Determine the [x, y] coordinate at the center of the cell enclosing the given text.  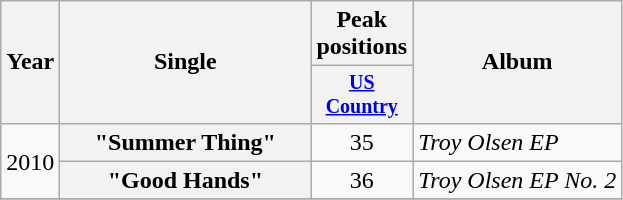
Troy Olsen EP [518, 142]
Troy Olsen EP No. 2 [518, 180]
Single [186, 62]
US Country [362, 94]
Album [518, 62]
"Good Hands" [186, 180]
36 [362, 180]
2010 [30, 161]
Year [30, 62]
Peak positions [362, 34]
35 [362, 142]
"Summer Thing" [186, 142]
